Find where the given text appears and provide that cell's center as (x, y) coordinate. 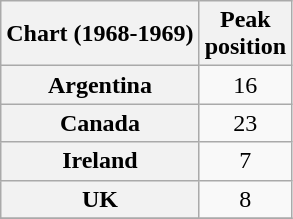
23 (245, 123)
8 (245, 199)
Ireland (100, 161)
7 (245, 161)
Canada (100, 123)
UK (100, 199)
Chart (1968-1969) (100, 34)
Argentina (100, 85)
Peakposition (245, 34)
16 (245, 85)
